Extract the [x, y] coordinate from the center of the cell holding the provided text.  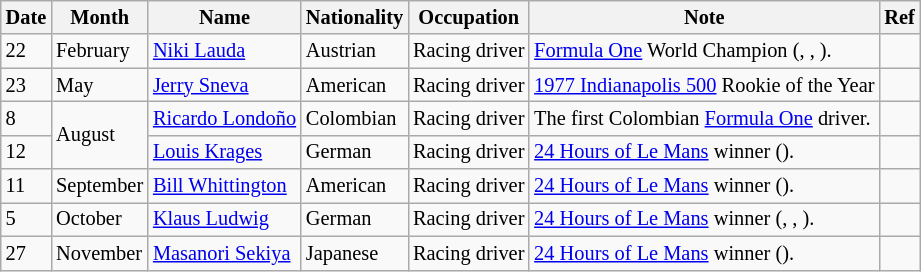
11 [26, 186]
Jerry Sneva [224, 85]
Ricardo Londoño [224, 118]
October [100, 219]
24 Hours of Le Mans winner (, , ). [704, 219]
Austrian [354, 51]
8 [26, 118]
Occupation [468, 17]
27 [26, 253]
Note [704, 17]
Date [26, 17]
February [100, 51]
23 [26, 85]
5 [26, 219]
12 [26, 152]
Name [224, 17]
Bill Whittington [224, 186]
Ref [899, 17]
1977 Indianapolis 500 Rookie of the Year [704, 85]
Japanese [354, 253]
November [100, 253]
Masanori Sekiya [224, 253]
August [100, 134]
September [100, 186]
Louis Krages [224, 152]
Niki Lauda [224, 51]
Month [100, 17]
Formula One World Champion (, , ). [704, 51]
Klaus Ludwig [224, 219]
22 [26, 51]
May [100, 85]
Colombian [354, 118]
Nationality [354, 17]
The first Colombian Formula One driver. [704, 118]
